Pinpoint the cell where the given text exists, returning its (x, y) midpoint coordinate. 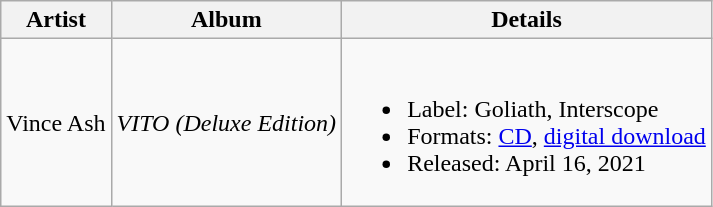
Details (527, 20)
Artist (56, 20)
Album (226, 20)
VITO (Deluxe Edition) (226, 122)
Label: Goliath, InterscopeFormats: CD, digital downloadReleased: April 16, 2021 (527, 122)
Vince Ash (56, 122)
